Identify which cell holds the provided text, then report its [x, y] central coordinate. 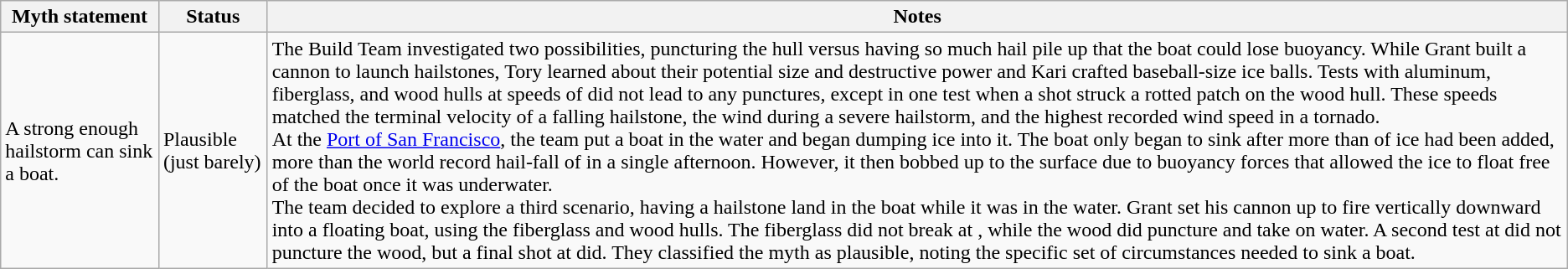
Myth statement [80, 17]
A strong enough hailstorm can sink a boat. [80, 151]
Notes [917, 17]
Plausible (just barely) [213, 151]
Status [213, 17]
